Return [x, y] of the center of cell containing provided text 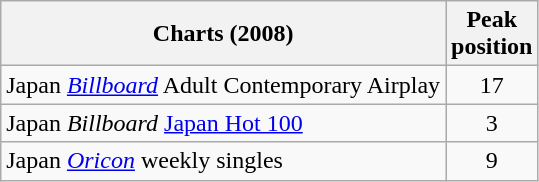
Charts (2008) [224, 34]
17 [492, 85]
Japan Oricon weekly singles [224, 161]
Japan Billboard Adult Contemporary Airplay [224, 85]
9 [492, 161]
Japan Billboard Japan Hot 100 [224, 123]
Peakposition [492, 34]
3 [492, 123]
